From the cell containing the given text, extract its center point as [X, Y] coordinate. 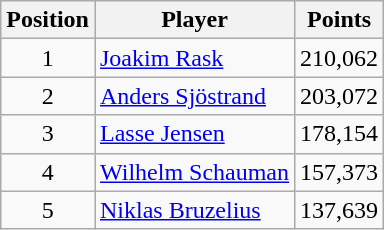
Wilhelm Schauman [194, 172]
Points [340, 20]
Niklas Bruzelius [194, 210]
Player [194, 20]
4 [48, 172]
1 [48, 58]
Lasse Jensen [194, 134]
Joakim Rask [194, 58]
178,154 [340, 134]
Anders Sjöstrand [194, 96]
3 [48, 134]
5 [48, 210]
157,373 [340, 172]
Position [48, 20]
210,062 [340, 58]
2 [48, 96]
137,639 [340, 210]
203,072 [340, 96]
